Find where the given text appears and provide that cell's center as [X, Y] coordinate. 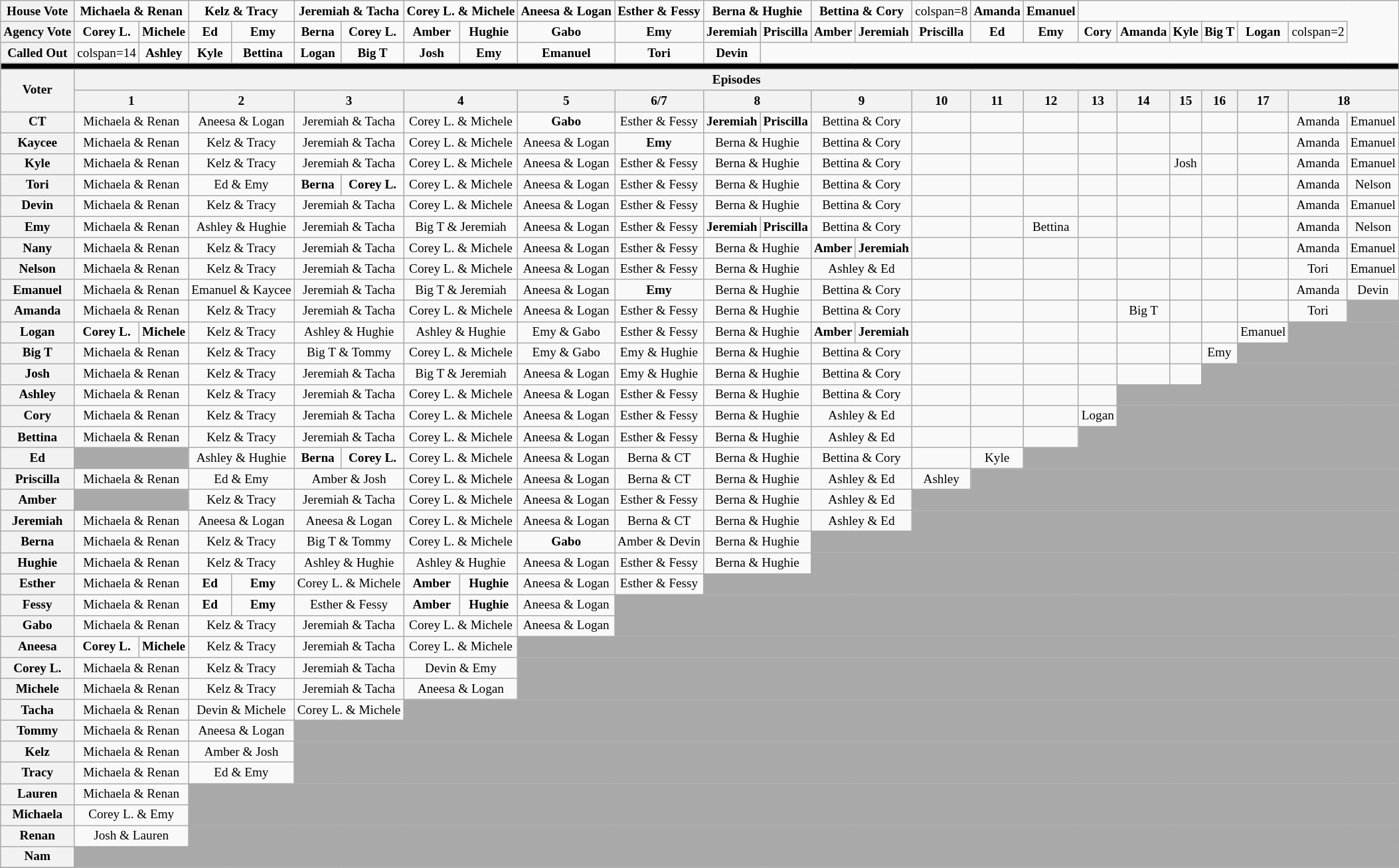
Tacha [37, 710]
10 [942, 101]
Nany [37, 248]
18 [1344, 101]
11 [997, 101]
Fessy [37, 605]
8 [757, 101]
17 [1263, 101]
Agency Vote [37, 32]
3 [349, 101]
House Vote [37, 11]
Lauren [37, 794]
9 [861, 101]
6/7 [659, 101]
Nam [37, 857]
colspan=14 [107, 53]
Corey L. & Emy [131, 815]
4 [461, 101]
Voter [37, 90]
Tommy [37, 731]
Amber & Devin [659, 542]
1 [131, 101]
13 [1098, 101]
Tracy [37, 773]
Renan [37, 836]
Aneesa [37, 647]
5 [566, 101]
Kaycee [37, 143]
Josh & Lauren [131, 836]
Michaela [37, 815]
Kelz [37, 752]
14 [1143, 101]
16 [1219, 101]
2 [242, 101]
colspan=8 [942, 11]
Esther [37, 584]
Devin & Emy [461, 668]
15 [1186, 101]
colspan=2 [1318, 32]
CT [37, 122]
Episodes [737, 80]
Devin & Michele [242, 710]
12 [1050, 101]
Called Out [37, 53]
Emanuel & Kaycee [242, 290]
